For the text-containing cell, return its midpoint in [X, Y] coordinate format. 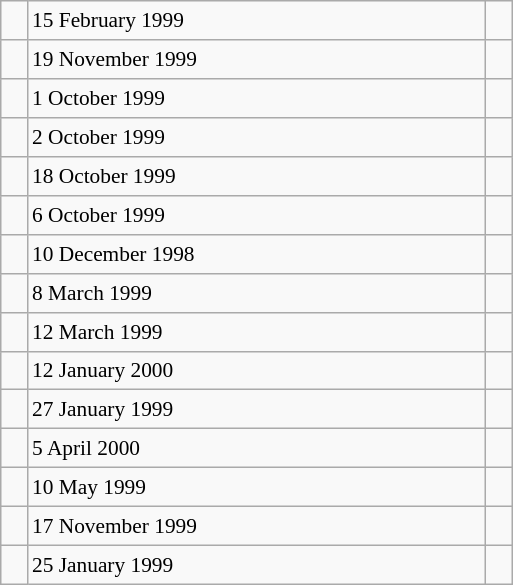
27 January 1999 [256, 410]
19 November 1999 [256, 60]
1 October 1999 [256, 98]
18 October 1999 [256, 176]
10 December 1998 [256, 254]
15 February 1999 [256, 20]
17 November 1999 [256, 526]
8 March 1999 [256, 292]
12 March 1999 [256, 332]
5 April 2000 [256, 448]
6 October 1999 [256, 216]
2 October 1999 [256, 138]
10 May 1999 [256, 488]
25 January 1999 [256, 564]
12 January 2000 [256, 370]
